Scan for the cell matching the given text and deliver its [X, Y] coordinate at center. 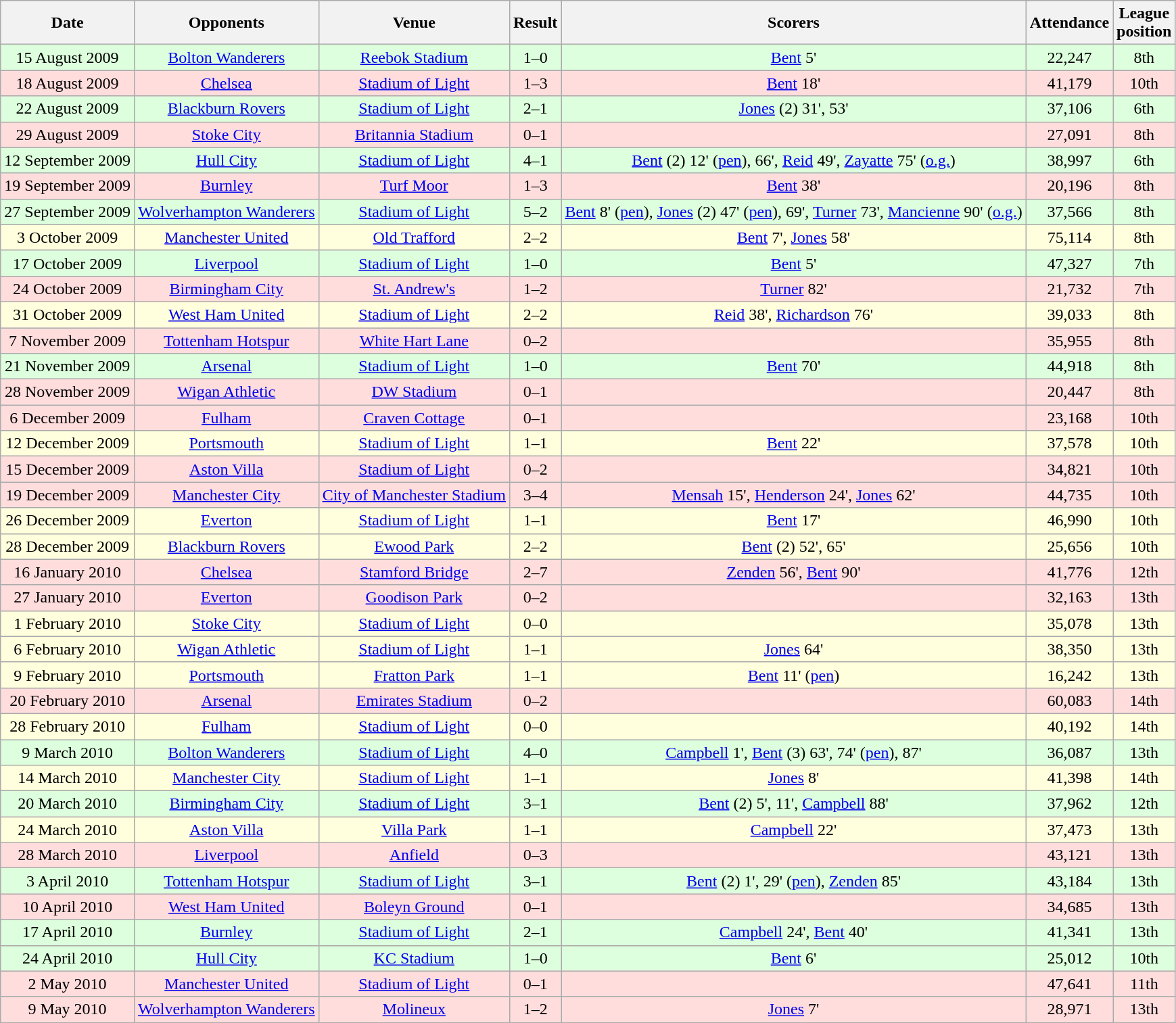
4–0 [535, 753]
Bent 11' (pen) [794, 675]
27 September 2009 [68, 212]
39,033 [1069, 314]
Jones 8' [794, 778]
Venue [414, 23]
27,091 [1069, 135]
Stamford Bridge [414, 572]
21 November 2009 [68, 366]
3 April 2010 [68, 881]
Bent (2) 1', 29' (pen), Zenden 85' [794, 881]
Bent 7', Jones 58' [794, 237]
Reebok Stadium [414, 57]
12 September 2009 [68, 160]
15 August 2009 [68, 57]
24 April 2010 [68, 958]
Scorers [794, 23]
43,184 [1069, 881]
9 May 2010 [68, 1009]
Date [68, 23]
37,962 [1069, 804]
19 September 2009 [68, 186]
3 October 2009 [68, 237]
20 February 2010 [68, 700]
3–4 [535, 495]
38,350 [1069, 649]
20,196 [1069, 186]
Bent (2) 52', 65' [794, 546]
37,106 [1069, 109]
Villa Park [414, 830]
Mensah 15', Henderson 24', Jones 62' [794, 495]
Jones 64' [794, 649]
17 October 2009 [68, 263]
35,955 [1069, 340]
14 March 2010 [68, 778]
22 August 2009 [68, 109]
24 March 2010 [68, 830]
26 December 2009 [68, 521]
28 November 2009 [68, 392]
Attendance [1069, 23]
25,656 [1069, 546]
60,083 [1069, 700]
2–7 [535, 572]
Emirates Stadium [414, 700]
Bent 17' [794, 521]
Fratton Park [414, 675]
4–1 [535, 160]
7 November 2009 [68, 340]
Bent 38' [794, 186]
Molineux [414, 1009]
44,735 [1069, 495]
Craven Cottage [414, 418]
16,242 [1069, 675]
27 January 2010 [68, 598]
37,473 [1069, 830]
6 December 2009 [68, 418]
40,192 [1069, 726]
28 March 2010 [68, 855]
21,732 [1069, 289]
20 March 2010 [68, 804]
5–2 [535, 212]
Jones (2) 31', 53' [794, 109]
28 December 2009 [68, 546]
Jones 7' [794, 1009]
Bent 22' [794, 444]
47,327 [1069, 263]
Britannia Stadium [414, 135]
16 January 2010 [68, 572]
St. Andrew's [414, 289]
34,685 [1069, 907]
2 May 2010 [68, 984]
Bent 18' [794, 83]
1 February 2010 [68, 623]
37,578 [1069, 444]
Campbell 1', Bent (3) 63', 74' (pen), 87' [794, 753]
19 December 2009 [68, 495]
Bent (2) 12' (pen), 66', Reid 49', Zayatte 75' (o.g.) [794, 160]
41,398 [1069, 778]
46,990 [1069, 521]
41,179 [1069, 83]
23,168 [1069, 418]
35,078 [1069, 623]
41,341 [1069, 932]
18 August 2009 [68, 83]
31 October 2009 [68, 314]
City of Manchester Stadium [414, 495]
KC Stadium [414, 958]
Campbell 22' [794, 830]
32,163 [1069, 598]
28,971 [1069, 1009]
White Hart Lane [414, 340]
22,247 [1069, 57]
6 February 2010 [68, 649]
12 December 2009 [68, 444]
Reid 38', Richardson 76' [794, 314]
Turner 82' [794, 289]
9 March 2010 [68, 753]
17 April 2010 [68, 932]
Ewood Park [414, 546]
37,566 [1069, 212]
DW Stadium [414, 392]
Bent 6' [794, 958]
Campbell 24', Bent 40' [794, 932]
47,641 [1069, 984]
Result [535, 23]
29 August 2009 [68, 135]
Turf Moor [414, 186]
15 December 2009 [68, 469]
43,121 [1069, 855]
9 February 2010 [68, 675]
Bent 70' [794, 366]
Boleyn Ground [414, 907]
0–3 [535, 855]
36,087 [1069, 753]
Opponents [226, 23]
Bent (2) 5', 11', Campbell 88' [794, 804]
41,776 [1069, 572]
Anfield [414, 855]
24 October 2009 [68, 289]
34,821 [1069, 469]
Leagueposition [1144, 23]
38,997 [1069, 160]
28 February 2010 [68, 726]
Bent 8' (pen), Jones (2) 47' (pen), 69', Turner 73', Mancienne 90' (o.g.) [794, 212]
Zenden 56', Bent 90' [794, 572]
Goodison Park [414, 598]
75,114 [1069, 237]
44,918 [1069, 366]
25,012 [1069, 958]
11th [1144, 984]
20,447 [1069, 392]
Old Trafford [414, 237]
10 April 2010 [68, 907]
